Output the (X, Y) coordinate of the center of the cell containing the given text.  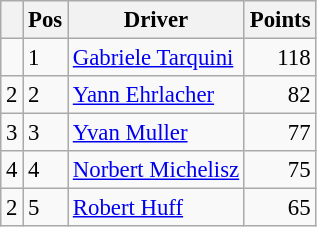
Gabriele Tarquini (156, 58)
Driver (156, 20)
Robert Huff (156, 208)
Pos (46, 20)
65 (280, 208)
Yann Ehrlacher (156, 95)
118 (280, 58)
Norbert Michelisz (156, 170)
1 (46, 58)
77 (280, 133)
5 (46, 208)
Points (280, 20)
75 (280, 170)
82 (280, 95)
Yvan Muller (156, 133)
